Return (X, Y) of the center of cell containing provided text 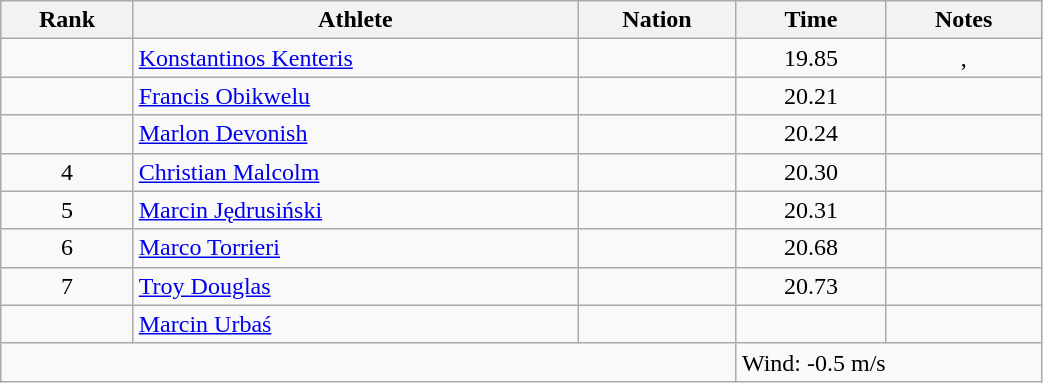
7 (67, 286)
20.73 (810, 286)
Christian Malcolm (355, 172)
5 (67, 210)
Marco Torrieri (355, 248)
20.68 (810, 248)
Athlete (355, 20)
Marcin Jędrusiński (355, 210)
19.85 (810, 58)
20.21 (810, 96)
, (964, 58)
6 (67, 248)
Nation (658, 20)
Rank (67, 20)
Marcin Urbaś (355, 324)
20.24 (810, 134)
4 (67, 172)
Notes (964, 20)
Marlon Devonish (355, 134)
Francis Obikwelu (355, 96)
Konstantinos Kenteris (355, 58)
20.30 (810, 172)
Time (810, 20)
Troy Douglas (355, 286)
Wind: -0.5 m/s (889, 362)
20.31 (810, 210)
